Locate the cell with the specified text and output its (x, y) center coordinate. 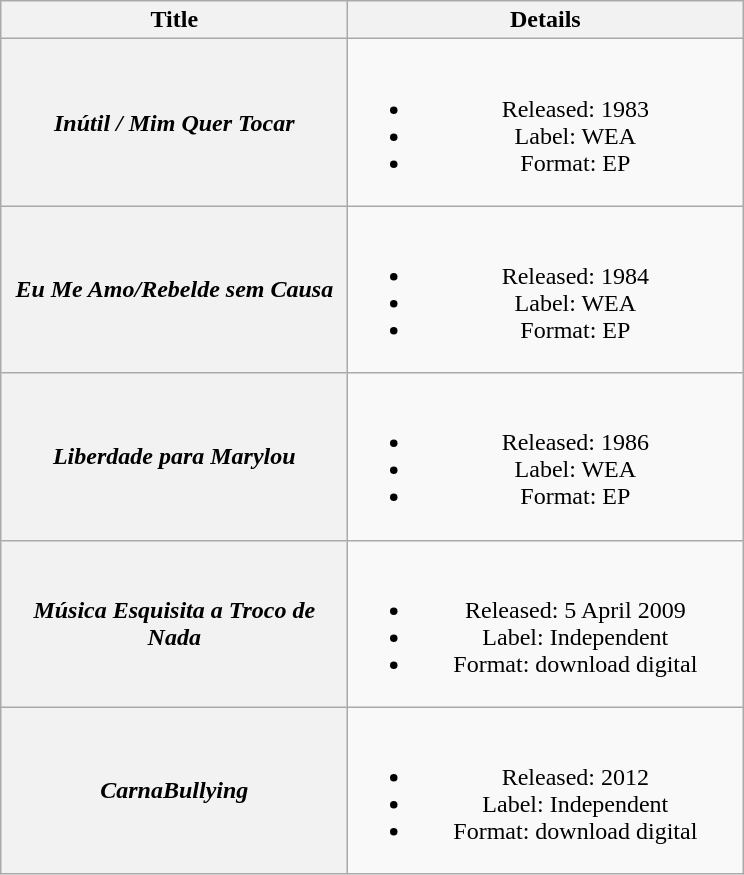
Released: 1986Label: WEAFormat: EP (546, 456)
Released: 1983Label: WEAFormat: EP (546, 122)
Música Esquisita a Troco de Nada (174, 624)
Released: 5 April 2009Label: IndependentFormat: download digital (546, 624)
Released: 1984Label: WEAFormat: EP (546, 290)
Title (174, 20)
Released: 2012Label: IndependentFormat: download digital (546, 790)
Eu Me Amo/Rebelde sem Causa (174, 290)
Inútil / Mim Quer Tocar (174, 122)
Liberdade para Marylou (174, 456)
CarnaBullying (174, 790)
Details (546, 20)
